Determine the (x, y) coordinate at the center of the cell enclosing the given text.  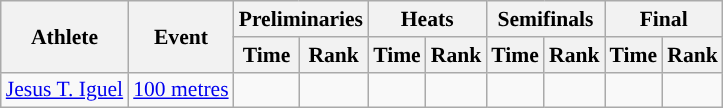
Athlete (64, 36)
Semifinals (545, 19)
100 metres (180, 90)
Preliminaries (301, 19)
Event (180, 36)
Jesus T. Iguel (64, 90)
Final (664, 19)
Heats (427, 19)
